Search for the cell housing the specified text and yield its (X, Y) center coordinate. 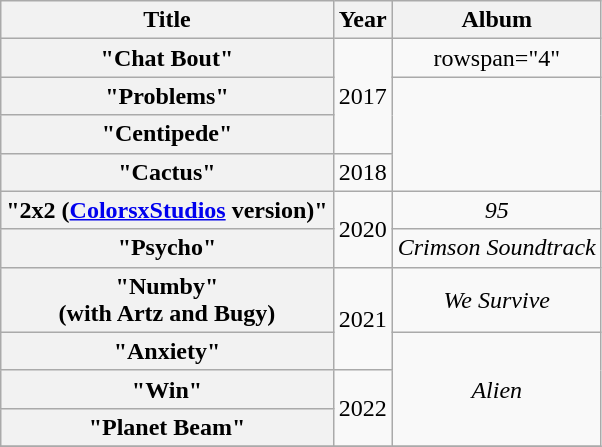
"Chat Bout" (167, 58)
95 (496, 210)
Album (496, 20)
"Numby"(with Artz and Bugy) (167, 300)
2017 (362, 96)
"Psycho" (167, 248)
Crimson Soundtrack (496, 248)
"Cactus" (167, 172)
rowspan="4" (496, 58)
2020 (362, 229)
"Problems" (167, 96)
"Win" (167, 389)
2021 (362, 318)
Alien (496, 389)
We Survive (496, 300)
2022 (362, 408)
"Centipede" (167, 134)
"Planet Beam" (167, 427)
"Anxiety" (167, 351)
"2x2 (ColorsxStudios version)" (167, 210)
Title (167, 20)
Year (362, 20)
2018 (362, 172)
